Return the (x, y) coordinate for the center point of the cell that contains the specified text.  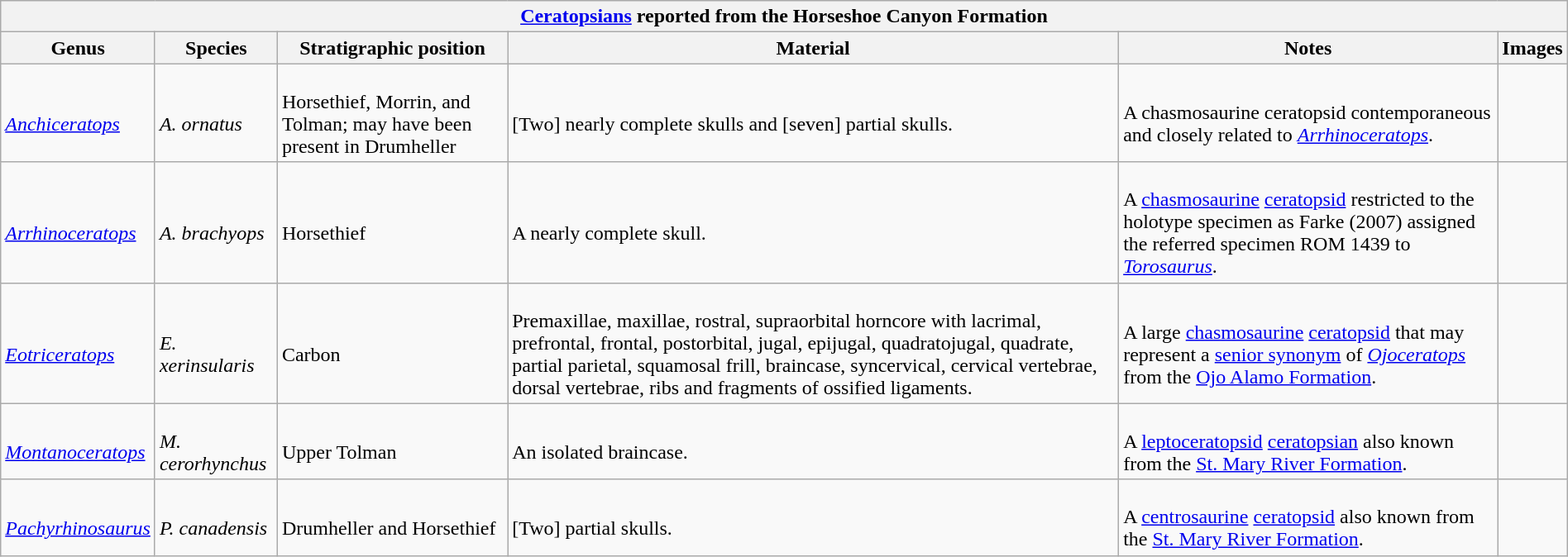
Species (216, 48)
Stratigraphic position (392, 48)
Images (1532, 48)
M. cerorhynchus (216, 441)
A chasmosaurine ceratopsid contemporaneous and closely related to Arrhinoceratops. (1308, 112)
Material (814, 48)
Eotriceratops (78, 343)
A. brachyops (216, 222)
[Two] nearly complete skulls and [seven] partial skulls. (814, 112)
Upper Tolman (392, 441)
Pachyrhinosaurus (78, 517)
[Two] partial skulls. (814, 517)
Genus (78, 48)
Horsethief (392, 222)
Notes (1308, 48)
A leptoceratopsid ceratopsian also known from the St. Mary River Formation. (1308, 441)
A centrosaurine ceratopsid also known from the St. Mary River Formation. (1308, 517)
A chasmosaurine ceratopsid restricted to the holotype specimen as Farke (2007) assigned the referred specimen ROM 1439 to Torosaurus. (1308, 222)
A nearly complete skull. (814, 222)
Arrhinoceratops (78, 222)
A. ornatus (216, 112)
Carbon (392, 343)
Anchiceratops (78, 112)
Ceratopsians reported from the Horseshoe Canyon Formation (784, 17)
Drumheller and Horsethief (392, 517)
Montanoceratops (78, 441)
Horsethief, Morrin, and Tolman; may have been present in Drumheller (392, 112)
An isolated braincase. (814, 441)
E. xerinsularis (216, 343)
P. canadensis (216, 517)
A large chasmosaurine ceratopsid that may represent a senior synonym of Ojoceratops from the Ojo Alamo Formation. (1308, 343)
